Scan for the cell matching the given text and deliver its (x, y) coordinate at center. 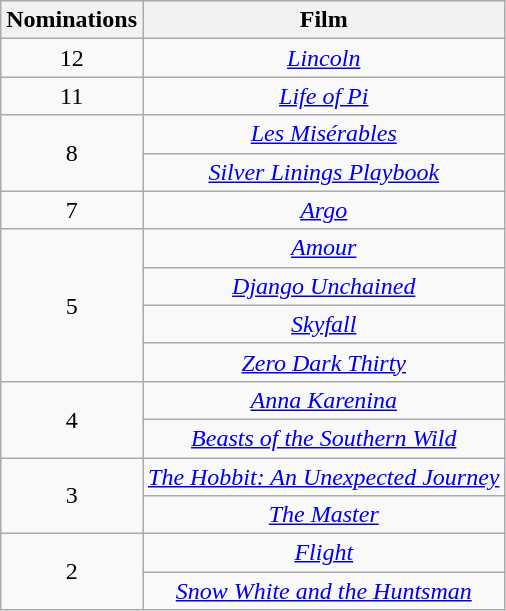
11 (72, 96)
Flight (324, 553)
Argo (324, 210)
Snow White and the Huntsman (324, 591)
Anna Karenina (324, 400)
Django Unchained (324, 286)
8 (72, 153)
Nominations (72, 20)
12 (72, 58)
3 (72, 496)
5 (72, 305)
Beasts of the Southern Wild (324, 438)
Les Misérables (324, 134)
Amour (324, 248)
Silver Linings Playbook (324, 172)
Life of Pi (324, 96)
4 (72, 419)
Skyfall (324, 324)
Lincoln (324, 58)
The Hobbit: An Unexpected Journey (324, 477)
7 (72, 210)
2 (72, 572)
Zero Dark Thirty (324, 362)
The Master (324, 515)
Film (324, 20)
